Provide the [X, Y] coordinate of the cell's center where the given text is located.  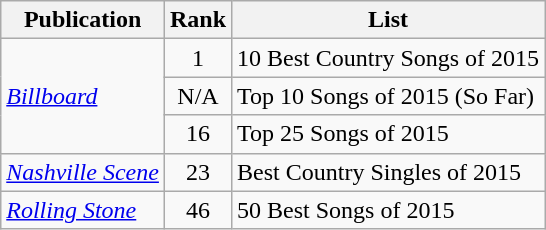
Best Country Singles of 2015 [388, 172]
23 [198, 172]
16 [198, 134]
Billboard [83, 96]
Rolling Stone [83, 210]
N/A [198, 96]
50 Best Songs of 2015 [388, 210]
Nashville Scene [83, 172]
10 Best Country Songs of 2015 [388, 58]
Publication [83, 20]
46 [198, 210]
Top 10 Songs of 2015 (So Far) [388, 96]
Top 25 Songs of 2015 [388, 134]
Rank [198, 20]
List [388, 20]
1 [198, 58]
